Determine the (x, y) coordinate at the center of the cell enclosing the given text.  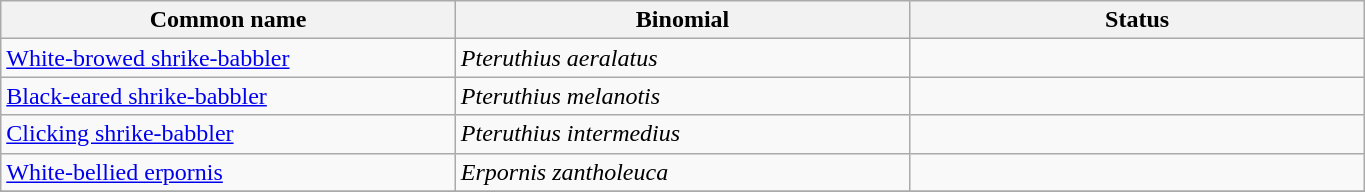
Binomial (682, 20)
White-bellied erpornis (228, 172)
Status (1138, 20)
Pteruthius melanotis (682, 96)
Pteruthius intermedius (682, 134)
Common name (228, 20)
Black-eared shrike-babbler (228, 96)
Clicking shrike-babbler (228, 134)
Erpornis zantholeuca (682, 172)
White-browed shrike-babbler (228, 58)
Pteruthius aeralatus (682, 58)
